Capture the cell that displays the provided text and extract its (X, Y) central coordinate. 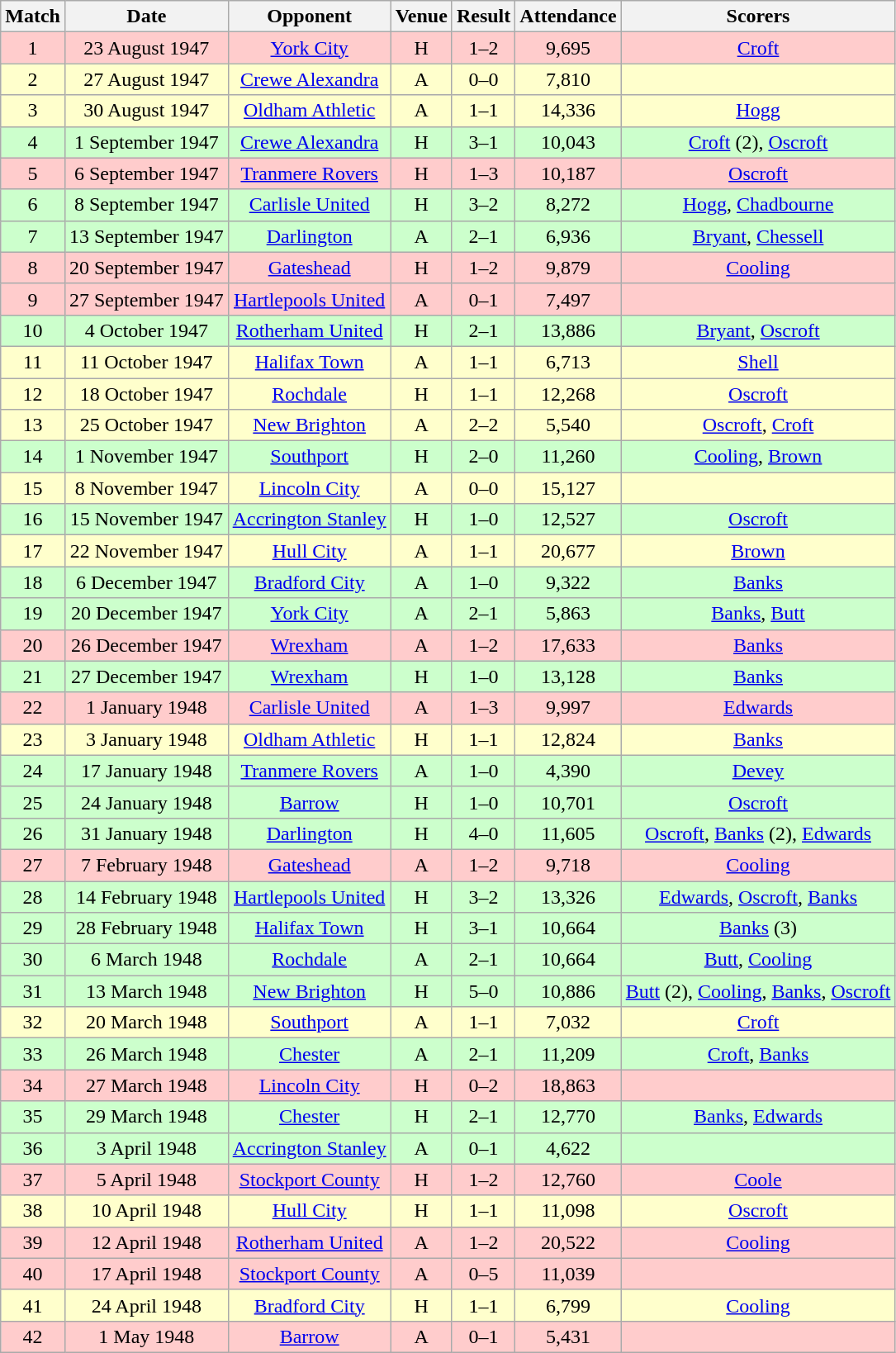
31 (33, 991)
13 March 1948 (146, 991)
14,336 (568, 111)
18 October 1947 (146, 394)
4,390 (568, 771)
5,431 (568, 1336)
Result (483, 17)
33 (33, 1054)
28 (33, 896)
20 December 1947 (146, 614)
Banks, Butt (758, 614)
16 (33, 520)
6,713 (568, 362)
8,272 (568, 205)
32 (33, 1023)
37 (33, 1180)
Coole (758, 1180)
27 September 1947 (146, 299)
11 (33, 362)
30 August 1947 (146, 111)
6 September 1947 (146, 173)
19 (33, 614)
0–5 (483, 1274)
Oscroft, Croft (758, 425)
10,886 (568, 991)
Bryant, Oscroft (758, 330)
9,322 (568, 582)
Attendance (568, 17)
7 February 1948 (146, 865)
20 (33, 645)
Banks, Edwards (758, 1117)
Hogg (758, 111)
24 January 1948 (146, 802)
20 September 1947 (146, 268)
24 (33, 771)
1 January 1948 (146, 708)
5,540 (568, 425)
5,863 (568, 614)
Croft, Banks (758, 1054)
6 March 1948 (146, 960)
Date (146, 17)
13 September 1947 (146, 236)
9,997 (568, 708)
10,701 (568, 802)
17,633 (568, 645)
1 (33, 48)
12,770 (568, 1117)
15 (33, 488)
13,326 (568, 896)
28 February 1948 (146, 928)
11,039 (568, 1274)
5 (33, 173)
6,799 (568, 1305)
5 April 1948 (146, 1180)
29 (33, 928)
5–0 (483, 991)
12,268 (568, 394)
31 January 1948 (146, 833)
Banks (3) (758, 928)
4 October 1947 (146, 330)
11,260 (568, 457)
4 (33, 142)
Edwards, Oscroft, Banks (758, 896)
6,936 (568, 236)
12,760 (568, 1180)
12 April 1948 (146, 1242)
8 (33, 268)
17 January 1948 (146, 771)
4–0 (483, 833)
11,605 (568, 833)
10,187 (568, 173)
25 October 1947 (146, 425)
15,127 (568, 488)
Match (33, 17)
22 November 1947 (146, 551)
13,886 (568, 330)
3 January 1948 (146, 739)
2–0 (483, 457)
13,128 (568, 676)
Brown (758, 551)
17 April 1948 (146, 1274)
8 September 1947 (146, 205)
3 April 1948 (146, 1148)
29 March 1948 (146, 1117)
Shell (758, 362)
2–2 (483, 425)
34 (33, 1085)
20,522 (568, 1242)
1 May 1948 (146, 1336)
Bryant, Chessell (758, 236)
Edwards (758, 708)
27 August 1947 (146, 79)
1 September 1947 (146, 142)
27 December 1947 (146, 676)
11 October 1947 (146, 362)
11,209 (568, 1054)
9,695 (568, 48)
7 (33, 236)
Butt, Cooling (758, 960)
12 (33, 394)
1 November 1947 (146, 457)
14 (33, 457)
Opponent (309, 17)
9,718 (568, 865)
25 (33, 802)
13 (33, 425)
6 December 1947 (146, 582)
Venue (421, 17)
10 (33, 330)
20,677 (568, 551)
26 December 1947 (146, 645)
7,810 (568, 79)
26 (33, 833)
26 March 1948 (146, 1054)
17 (33, 551)
2 (33, 79)
7,032 (568, 1023)
11,098 (568, 1211)
9,879 (568, 268)
0–2 (483, 1085)
18,863 (568, 1085)
10 April 1948 (146, 1211)
Cooling, Brown (758, 457)
39 (33, 1242)
8 November 1947 (146, 488)
Devey (758, 771)
9 (33, 299)
27 (33, 865)
6 (33, 205)
42 (33, 1336)
Hogg, Chadbourne (758, 205)
4,622 (568, 1148)
40 (33, 1274)
15 November 1947 (146, 520)
22 (33, 708)
14 February 1948 (146, 896)
3 (33, 111)
7,497 (568, 299)
30 (33, 960)
23 (33, 739)
10,043 (568, 142)
Scorers (758, 17)
Oscroft, Banks (2), Edwards (758, 833)
41 (33, 1305)
Butt (2), Cooling, Banks, Oscroft (758, 991)
38 (33, 1211)
36 (33, 1148)
27 March 1948 (146, 1085)
21 (33, 676)
23 August 1947 (146, 48)
Croft (2), Oscroft (758, 142)
35 (33, 1117)
12,527 (568, 520)
12,824 (568, 739)
24 April 1948 (146, 1305)
18 (33, 582)
20 March 1948 (146, 1023)
